Search for the cell housing the specified text and yield its [x, y] center coordinate. 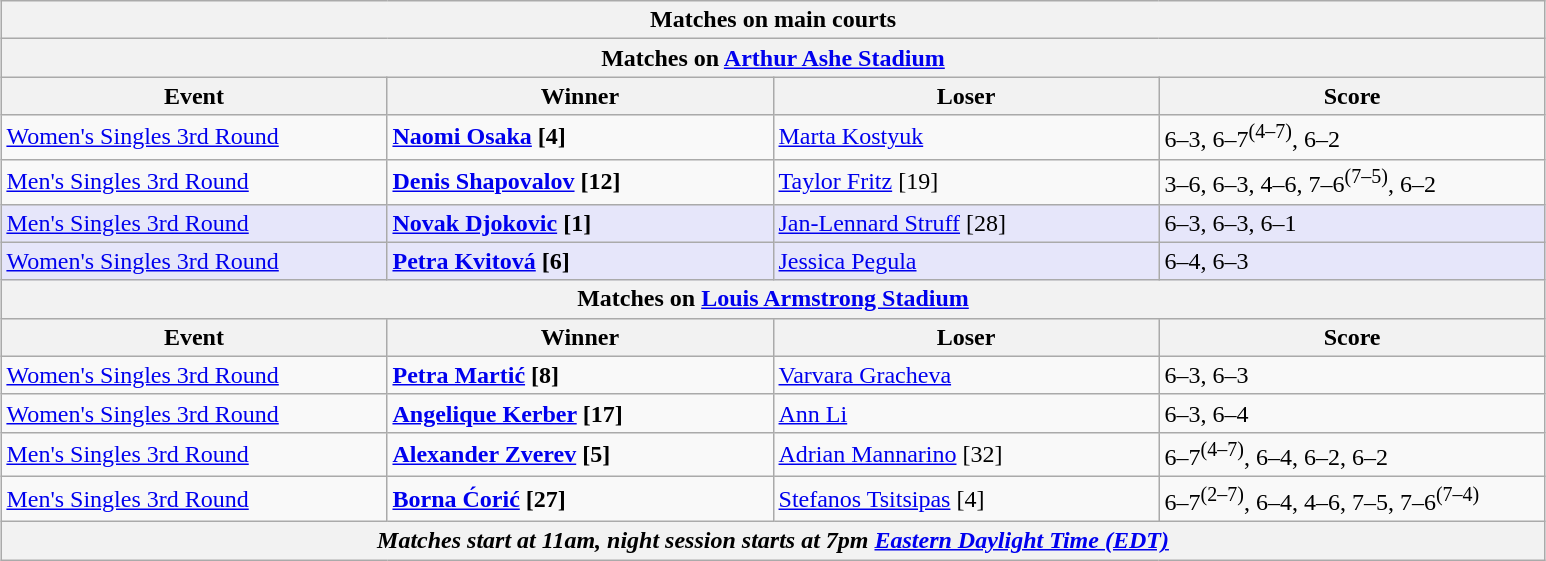
Jessica Pegula [966, 261]
6–3, 6–7(4–7), 6–2 [1352, 138]
Varvara Gracheva [966, 375]
6–7(4–7), 6–4, 6–2, 6–2 [1352, 454]
Petra Kvitová [6] [580, 261]
Marta Kostyuk [966, 138]
Taylor Fritz [19] [966, 182]
Novak Djokovic [1] [580, 223]
6–4, 6–3 [1352, 261]
Adrian Mannarino [32] [966, 454]
Matches on Louis Armstrong Stadium [773, 299]
6–3, 6–4 [1352, 413]
6–7(2–7), 6–4, 4–6, 7–5, 7–6(7–4) [1352, 500]
6–3, 6–3, 6–1 [1352, 223]
Stefanos Tsitsipas [4] [966, 500]
6–3, 6–3 [1352, 375]
Petra Martić [8] [580, 375]
Denis Shapovalov [12] [580, 182]
Naomi Osaka [4] [580, 138]
Matches on main courts [773, 20]
Matches start at 11am, night session starts at 7pm Eastern Daylight Time (EDT) [773, 541]
Ann Li [966, 413]
Borna Ćorić [27] [580, 500]
Jan-Lennard Struff [28] [966, 223]
Matches on Arthur Ashe Stadium [773, 58]
Alexander Zverev [5] [580, 454]
Angelique Kerber [17] [580, 413]
3–6, 6–3, 4–6, 7–6(7–5), 6–2 [1352, 182]
